For the text-containing cell, return its midpoint in (X, Y) coordinate format. 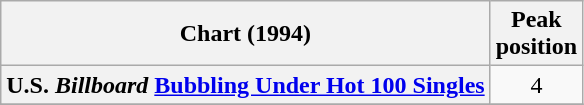
4 (536, 85)
U.S. Billboard Bubbling Under Hot 100 Singles (246, 85)
Chart (1994) (246, 34)
Peakposition (536, 34)
